Search for the cell housing the specified text and yield its [X, Y] center coordinate. 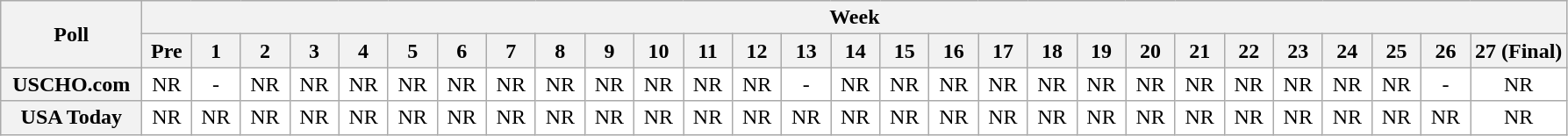
2 [265, 51]
Pre [167, 51]
USCHO.com [72, 84]
24 [1347, 51]
4 [363, 51]
14 [856, 51]
1 [216, 51]
20 [1150, 51]
22 [1249, 51]
9 [609, 51]
21 [1199, 51]
Poll [72, 34]
USA Today [72, 118]
23 [1298, 51]
19 [1101, 51]
17 [1003, 51]
16 [954, 51]
8 [560, 51]
12 [757, 51]
10 [658, 51]
6 [462, 51]
7 [511, 51]
25 [1396, 51]
5 [412, 51]
Week [855, 18]
18 [1052, 51]
3 [314, 51]
26 [1445, 51]
27 (Final) [1519, 51]
15 [905, 51]
11 [707, 51]
13 [806, 51]
